Extract the (x, y) coordinate from the center of the cell holding the provided text.  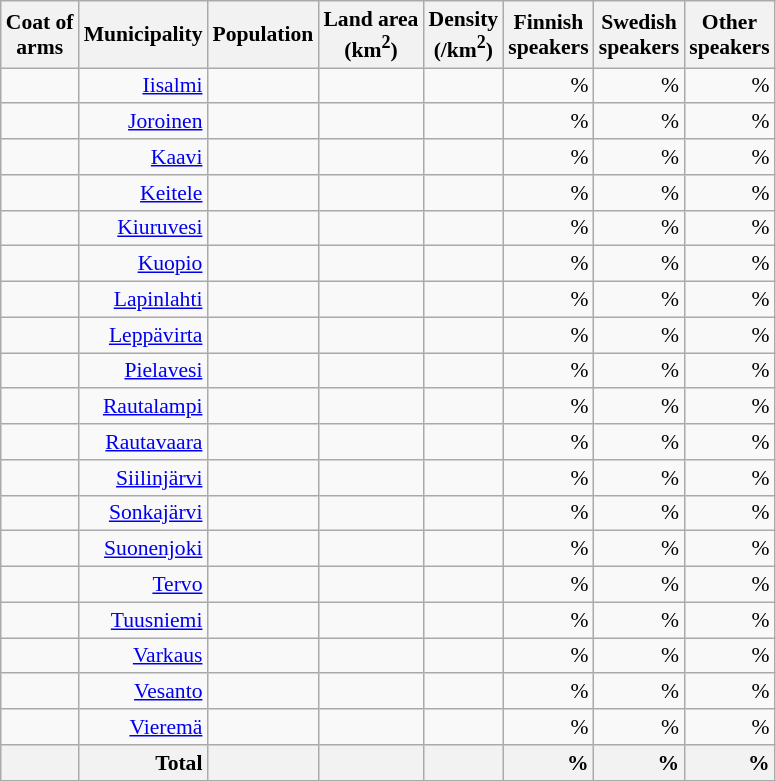
Swedishspeakers (639, 34)
Siilinjärvi (144, 478)
Kiuruvesi (144, 228)
Varkaus (144, 656)
Rautavaara (144, 442)
Kuopio (144, 264)
Total (144, 763)
Density(/km2) (463, 34)
Lapinlahti (144, 300)
Vesanto (144, 692)
Keitele (144, 193)
Sonkajärvi (144, 513)
Municipality (144, 34)
Tervo (144, 585)
Population (262, 34)
Otherspeakers (729, 34)
Pielavesi (144, 371)
Joroinen (144, 122)
Tuusniemi (144, 620)
Rautalampi (144, 407)
Coat ofarms (40, 34)
Land area(km2) (370, 34)
Finnishspeakers (548, 34)
Leppävirta (144, 335)
Vieremä (144, 727)
Suonenjoki (144, 549)
Kaavi (144, 157)
Iisalmi (144, 86)
